Identify which cell holds the provided text, then report its [x, y] central coordinate. 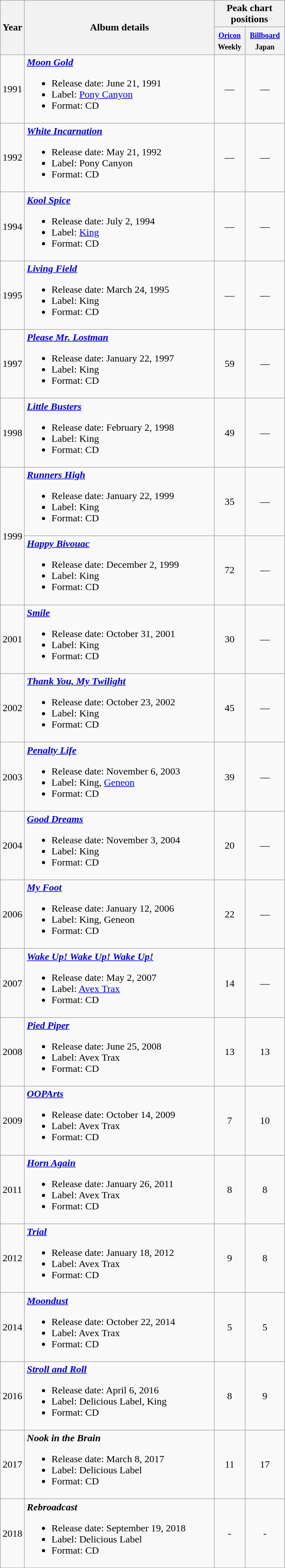
30 [229, 639]
Penalty LifeRelease date: November 6, 2003Label: King, GeneonFormat: CD [119, 777]
Album details [119, 27]
2001 [12, 639]
1999 [12, 536]
20 [229, 846]
OriconWeekly [229, 41]
59 [229, 364]
2012 [12, 1258]
Wake Up! Wake Up! Wake Up!Release date: May 2, 2007Label: Avex TraxFormat: CD [119, 983]
Living FieldRelease date: March 24, 1995Label: KingFormat: CD [119, 295]
1998 [12, 432]
Year [12, 27]
Happy BivouacRelease date: December 2, 1999Label: KingFormat: CD [119, 571]
22 [229, 914]
Moon GoldRelease date: June 21, 1991Label: Pony CanyonFormat: CD [119, 89]
White IncarnationRelease date: May 21, 1992Label: Pony CanyonFormat: CD [119, 157]
2017 [12, 1464]
11 [229, 1464]
2008 [12, 1052]
72 [229, 571]
2018 [12, 1533]
TrialRelease date: January 18, 2012Label: Avex TraxFormat: CD [119, 1258]
1991 [12, 89]
OOPArtsRelease date: October 14, 2009Label: Avex TraxFormat: CD [119, 1121]
Peak chart positions [249, 14]
17 [265, 1464]
35 [229, 502]
MoondustRelease date: October 22, 2014Label: Avex TraxFormat: CD [119, 1327]
1992 [12, 157]
Please Mr. LostmanRelease date: January 22, 1997Label: KingFormat: CD [119, 364]
49 [229, 432]
2011 [12, 1189]
2004 [12, 846]
Runners HighRelease date: January 22, 1999Label: KingFormat: CD [119, 502]
2014 [12, 1327]
1997 [12, 364]
14 [229, 983]
Stroll and RollRelease date: April 6, 2016Label: Delicious Label, KingFormat: CD [119, 1396]
Nook in the BrainRelease date: March 8, 2017Label: Delicious LabelFormat: CD [119, 1464]
2009 [12, 1121]
7 [229, 1121]
RebroadcastRelease date: September 19, 2018Label: Delicious LabelFormat: CD [119, 1533]
2016 [12, 1396]
SmileRelease date: October 31, 2001Label: KingFormat: CD [119, 639]
1994 [12, 226]
Horn AgainRelease date: January 26, 2011Label: Avex TraxFormat: CD [119, 1189]
Thank You, My TwilightRelease date: October 23, 2002Label: KingFormat: CD [119, 708]
Pied PiperRelease date: June 25, 2008Label: Avex TraxFormat: CD [119, 1052]
1995 [12, 295]
2002 [12, 708]
Little BustersRelease date: February 2, 1998Label: KingFormat: CD [119, 432]
2003 [12, 777]
2006 [12, 914]
2007 [12, 983]
My FootRelease date: January 12, 2006Label: King, GeneonFormat: CD [119, 914]
10 [265, 1121]
BillboardJapan [265, 41]
45 [229, 708]
39 [229, 777]
Good DreamsRelease date: November 3, 2004Label: KingFormat: CD [119, 846]
Kool SpiceRelease date: July 2, 1994Label: KingFormat: CD [119, 226]
